For the text-containing cell, return its midpoint in (X, Y) coordinate format. 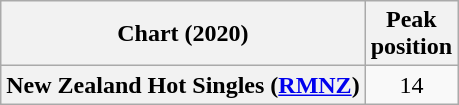
Peakposition (411, 34)
14 (411, 85)
New Zealand Hot Singles (RMNZ) (183, 85)
Chart (2020) (183, 34)
